Capture the cell that displays the provided text and extract its (X, Y) central coordinate. 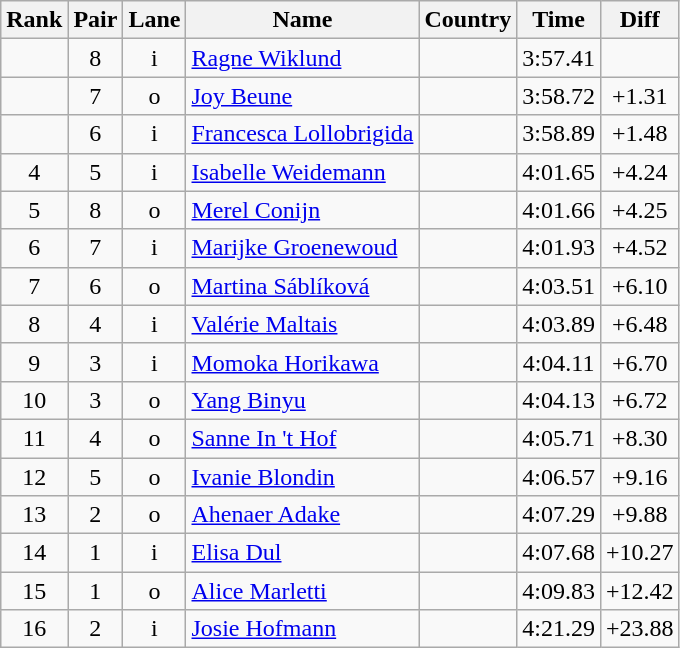
+6.10 (640, 286)
Country (468, 20)
Alice Marletti (302, 591)
Rank (34, 20)
4:01.65 (559, 172)
15 (34, 591)
3:58.89 (559, 134)
Francesca Lollobrigida (302, 134)
+1.48 (640, 134)
Ragne Wiklund (302, 58)
Josie Hofmann (302, 629)
4:07.29 (559, 515)
Name (302, 20)
13 (34, 515)
3:57.41 (559, 58)
16 (34, 629)
Momoka Horikawa (302, 362)
4:01.66 (559, 210)
Elisa Dul (302, 553)
+23.88 (640, 629)
+4.24 (640, 172)
Diff (640, 20)
10 (34, 400)
4:03.51 (559, 286)
+9.16 (640, 477)
+6.72 (640, 400)
Yang Binyu (302, 400)
4:09.83 (559, 591)
+4.25 (640, 210)
Joy Beune (302, 96)
4:06.57 (559, 477)
3:58.72 (559, 96)
Time (559, 20)
Merel Conijn (302, 210)
+6.48 (640, 324)
12 (34, 477)
+6.70 (640, 362)
4:21.29 (559, 629)
4:04.11 (559, 362)
+4.52 (640, 248)
4:01.93 (559, 248)
Marijke Groenewoud (302, 248)
4:05.71 (559, 438)
+10.27 (640, 553)
Pair (96, 20)
+12.42 (640, 591)
+9.88 (640, 515)
4:04.13 (559, 400)
4:03.89 (559, 324)
Isabelle Weidemann (302, 172)
Valérie Maltais (302, 324)
14 (34, 553)
Sanne In 't Hof (302, 438)
4:07.68 (559, 553)
Ivanie Blondin (302, 477)
11 (34, 438)
Ahenaer Adake (302, 515)
Martina Sáblíková (302, 286)
+8.30 (640, 438)
Lane (154, 20)
9 (34, 362)
+1.31 (640, 96)
